Pinpoint the cell where the given text exists, returning its (X, Y) midpoint coordinate. 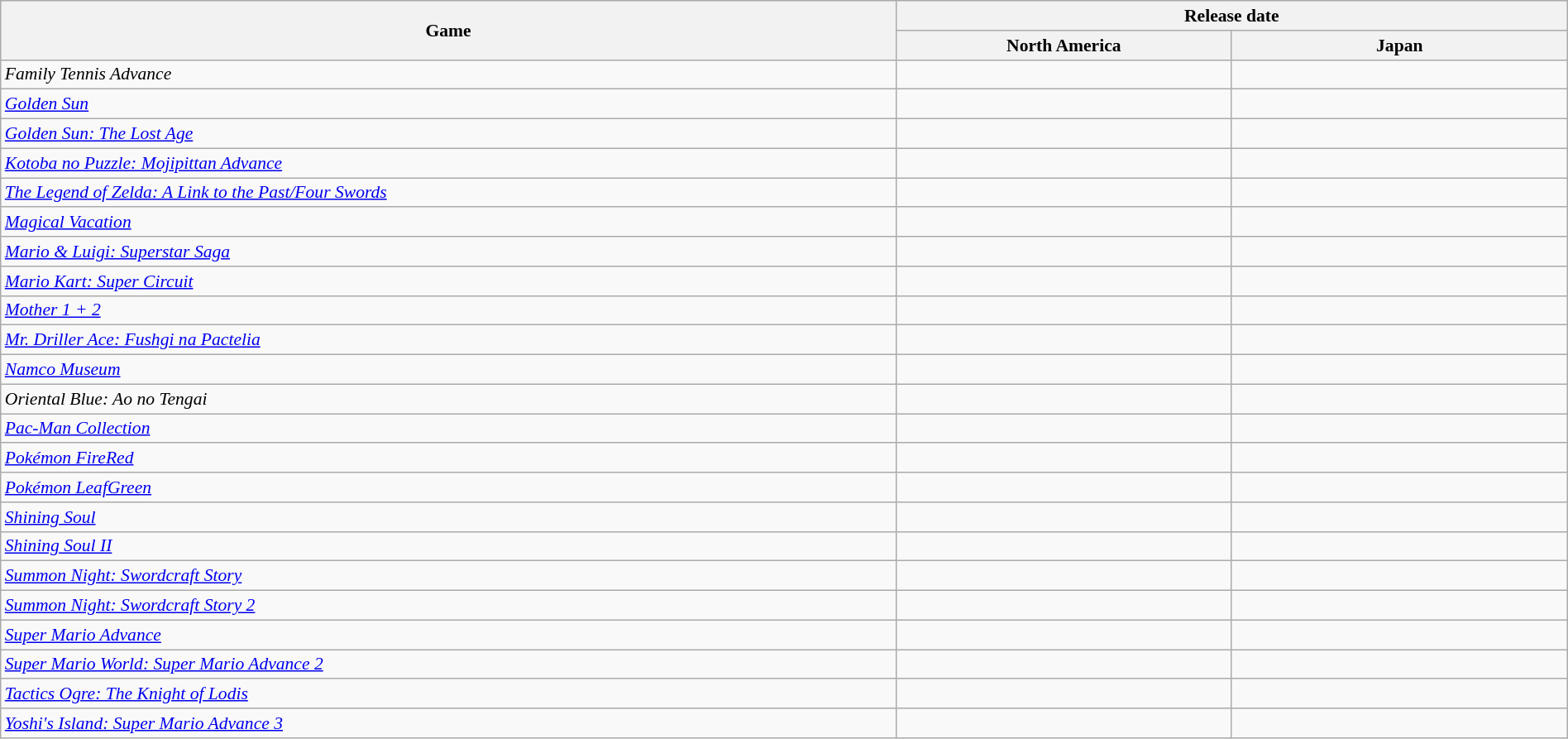
Mother 1 + 2 (448, 310)
North America (1064, 46)
Pac-Man Collection (448, 429)
Mr. Driller Ace: Fushgi na Pactelia (448, 340)
Yoshi's Island: Super Mario Advance 3 (448, 723)
Golden Sun: The Lost Age (448, 134)
Pokémon LeafGreen (448, 487)
Family Tennis Advance (448, 74)
Golden Sun (448, 104)
Summon Night: Swordcraft Story (448, 576)
Shining Soul (448, 517)
Shining Soul II (448, 546)
Namco Museum (448, 370)
Oriental Blue: Ao no Tengai (448, 399)
The Legend of Zelda: A Link to the Past/Four Swords (448, 193)
Pokémon FireRed (448, 458)
Summon Night: Swordcraft Story 2 (448, 606)
Mario Kart: Super Circuit (448, 281)
Magical Vacation (448, 223)
Release date (1231, 16)
Super Mario Advance (448, 635)
Super Mario World: Super Mario Advance 2 (448, 665)
Mario & Luigi: Superstar Saga (448, 252)
Kotoba no Puzzle: Mojipittan Advance (448, 163)
Japan (1399, 46)
Game (448, 30)
Tactics Ogre: The Knight of Lodis (448, 694)
